Search for the cell housing the specified text and yield its [X, Y] center coordinate. 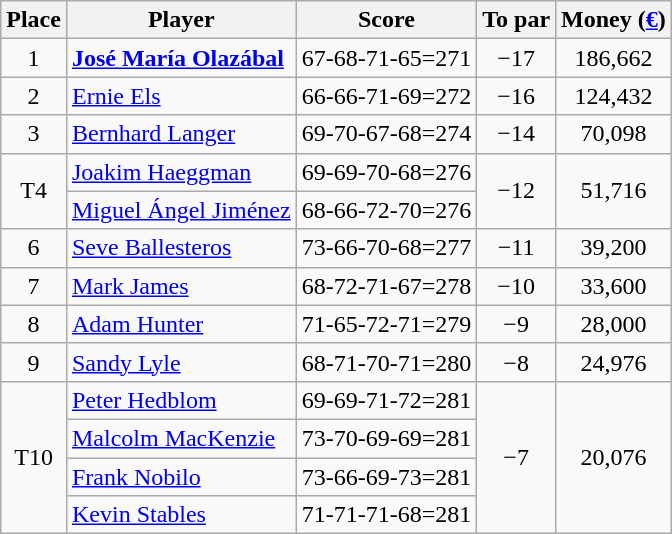
8 [34, 324]
3 [34, 134]
Kevin Stables [181, 515]
Ernie Els [181, 96]
Peter Hedblom [181, 400]
−9 [516, 324]
73-70-69-69=281 [386, 438]
124,432 [614, 96]
51,716 [614, 191]
70,098 [614, 134]
Adam Hunter [181, 324]
Mark James [181, 286]
−14 [516, 134]
39,200 [614, 248]
186,662 [614, 58]
69-70-67-68=274 [386, 134]
33,600 [614, 286]
Place [34, 20]
Joakim Haeggman [181, 172]
66-66-71-69=272 [386, 96]
68-71-70-71=280 [386, 362]
20,076 [614, 457]
6 [34, 248]
Malcolm MacKenzie [181, 438]
Bernhard Langer [181, 134]
−7 [516, 457]
To par [516, 20]
1 [34, 58]
9 [34, 362]
28,000 [614, 324]
68-66-72-70=276 [386, 210]
69-69-70-68=276 [386, 172]
−10 [516, 286]
7 [34, 286]
Score [386, 20]
−8 [516, 362]
68-72-71-67=278 [386, 286]
71-71-71-68=281 [386, 515]
Seve Ballesteros [181, 248]
−11 [516, 248]
José María Olazábal [181, 58]
67-68-71-65=271 [386, 58]
73-66-70-68=277 [386, 248]
Sandy Lyle [181, 362]
−16 [516, 96]
Player [181, 20]
T4 [34, 191]
Money (€) [614, 20]
−17 [516, 58]
−12 [516, 191]
2 [34, 96]
73-66-69-73=281 [386, 477]
Miguel Ángel Jiménez [181, 210]
T10 [34, 457]
24,976 [614, 362]
71-65-72-71=279 [386, 324]
Frank Nobilo [181, 477]
69-69-71-72=281 [386, 400]
